Search for the cell housing the specified text and yield its (X, Y) center coordinate. 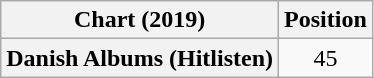
Position (326, 20)
45 (326, 58)
Danish Albums (Hitlisten) (140, 58)
Chart (2019) (140, 20)
